Provide the (x, y) coordinate of the cell's center where the given text is located.  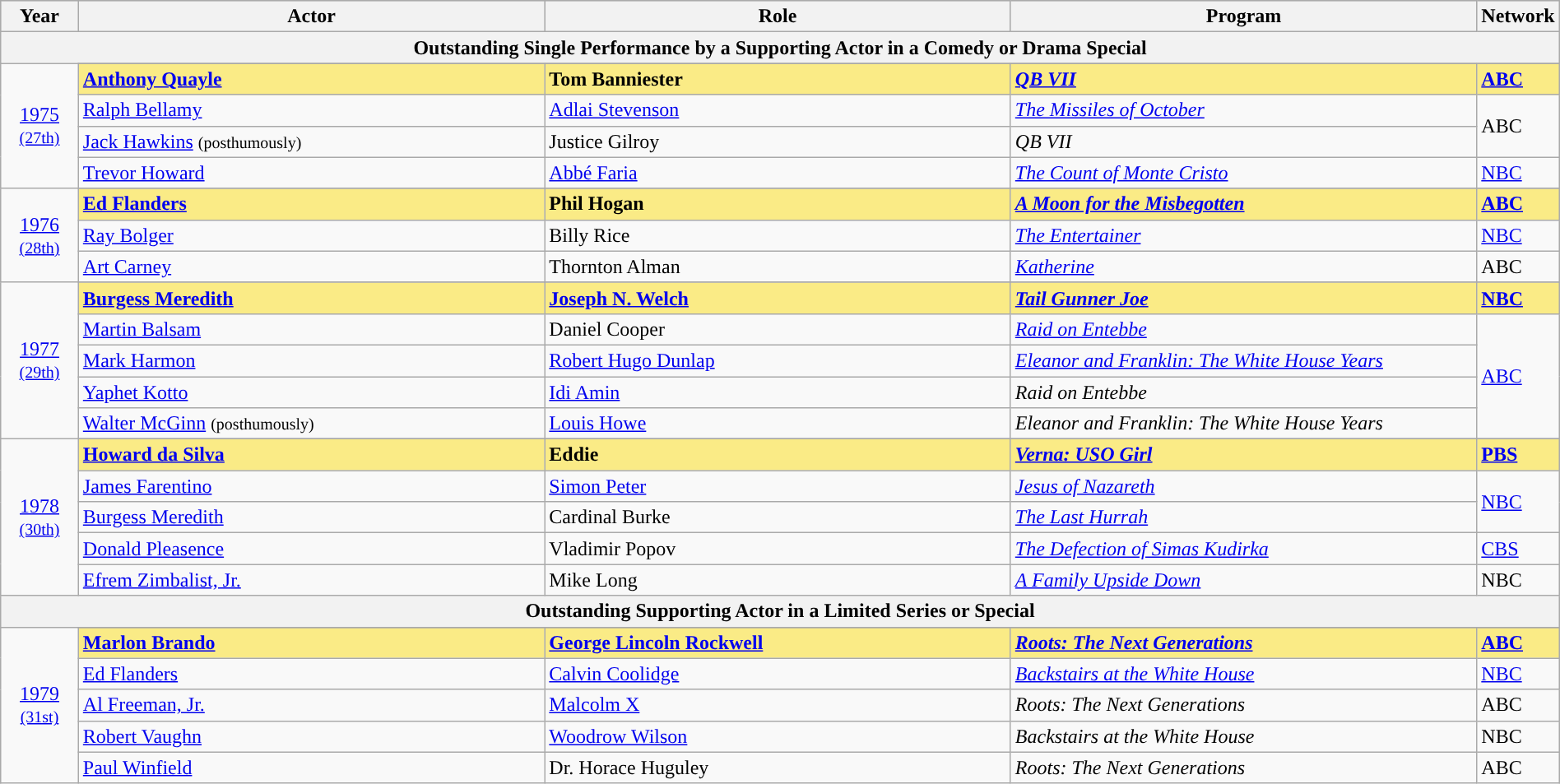
Ralph Bellamy (311, 110)
The Defection of Simas Kudirka (1244, 549)
Tom Banniester (778, 79)
Walter McGinn (posthumously) (311, 424)
Year (39, 16)
Phil Hogan (778, 204)
Billy Rice (778, 235)
Yaphet Kotto (311, 392)
James Farentino (311, 486)
Thornton Alman (778, 267)
1979(31st) (39, 705)
A Moon for the Misbegotten (1244, 204)
PBS (1518, 455)
1976(28th) (39, 235)
The Entertainer (1244, 235)
1975(27th) (39, 126)
Woodrow Wilson (778, 736)
Mike Long (778, 580)
Malcolm X (778, 705)
Eddie (778, 455)
Efrem Zimbalist, Jr. (311, 580)
Cardinal Burke (778, 517)
Anthony Quayle (311, 79)
A Family Upside Down (1244, 580)
Paul Winfield (311, 768)
The Count of Monte Cristo (1244, 173)
Verna: USO Girl (1244, 455)
Outstanding Supporting Actor in a Limited Series or Special (780, 611)
Mark Harmon (311, 360)
Tail Gunner Joe (1244, 298)
The Missiles of October (1244, 110)
Art Carney (311, 267)
Howard da Silva (311, 455)
1978(30th) (39, 517)
Al Freeman, Jr. (311, 705)
Ray Bolger (311, 235)
Abbé Faria (778, 173)
George Lincoln Rockwell (778, 643)
Marlon Brando (311, 643)
Adlai Stevenson (778, 110)
Joseph N. Welch (778, 298)
The Last Hurrah (1244, 517)
Network (1518, 16)
Dr. Horace Huguley (778, 768)
Jesus of Nazareth (1244, 486)
Justice Gilroy (778, 141)
Daniel Cooper (778, 329)
Outstanding Single Performance by a Supporting Actor in a Comedy or Drama Special (780, 48)
1977(29th) (39, 360)
Actor (311, 16)
Robert Hugo Dunlap (778, 360)
Louis Howe (778, 424)
Martin Balsam (311, 329)
Trevor Howard (311, 173)
Katherine (1244, 267)
CBS (1518, 549)
Donald Pleasence (311, 549)
Calvin Coolidge (778, 674)
Idi Amin (778, 392)
Simon Peter (778, 486)
Robert Vaughn (311, 736)
Vladimir Popov (778, 549)
Jack Hawkins (posthumously) (311, 141)
Program (1244, 16)
Role (778, 16)
